Detect which cell encompasses the target text, then output its (X, Y) center coordinate. 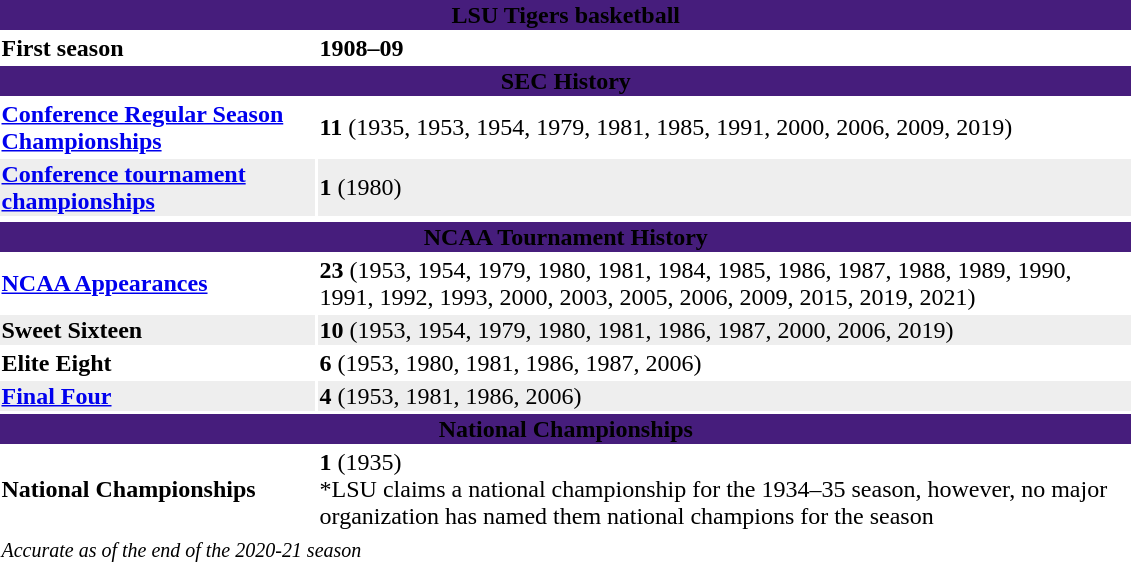
National Championships (158, 489)
Elite Eight (158, 363)
Final Four (158, 396)
1908–09 (724, 48)
1 (1980) (724, 188)
1 (1935)*LSU claims a national championship for the 1934–35 season, however, no major organization has named them national champions for the season (724, 489)
10 (1953, 1954, 1979, 1980, 1981, 1986, 1987, 2000, 2006, 2019) (724, 330)
Conference tournament championships (158, 188)
4 (1953, 1981, 1986, 2006) (724, 396)
Sweet Sixteen (158, 330)
6 (1953, 1980, 1981, 1986, 1987, 2006) (724, 363)
11 (1935, 1953, 1954, 1979, 1981, 1985, 1991, 2000, 2006, 2009, 2019) (724, 128)
NCAA Appearances (158, 284)
23 (1953, 1954, 1979, 1980, 1981, 1984, 1985, 1986, 1987, 1988, 1989, 1990, 1991, 1992, 1993, 2000, 2003, 2005, 2006, 2009, 2015, 2019, 2021) (724, 284)
First season (158, 48)
Conference Regular Season Championships (158, 128)
